Scan for the cell matching the given text and deliver its (X, Y) coordinate at center. 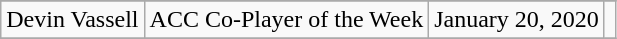
ACC Co-Player of the Week (286, 20)
January 20, 2020 (517, 20)
Devin Vassell (72, 20)
